Capture the cell that displays the provided text and extract its (X, Y) central coordinate. 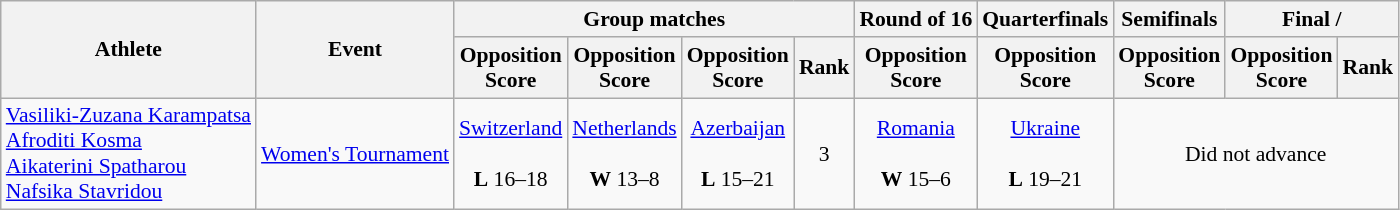
Round of 16 (916, 19)
AzerbaijanL 15–21 (738, 154)
UkraineL 19–21 (1045, 154)
Vasiliki-Zuzana KarampatsaAfroditi KosmaAikaterini SpatharouNafsika Stavridou (128, 154)
Women's Tournament (355, 154)
Semifinals (1169, 19)
Final / (1312, 19)
Quarterfinals (1045, 19)
NetherlandsW 13–8 (624, 154)
SwitzerlandL 16–18 (510, 154)
Athlete (128, 50)
Did not advance (1256, 154)
Group matches (654, 19)
Event (355, 50)
3 (824, 154)
RomaniaW 15–6 (916, 154)
